Detect which cell encompasses the target text, then output its (X, Y) center coordinate. 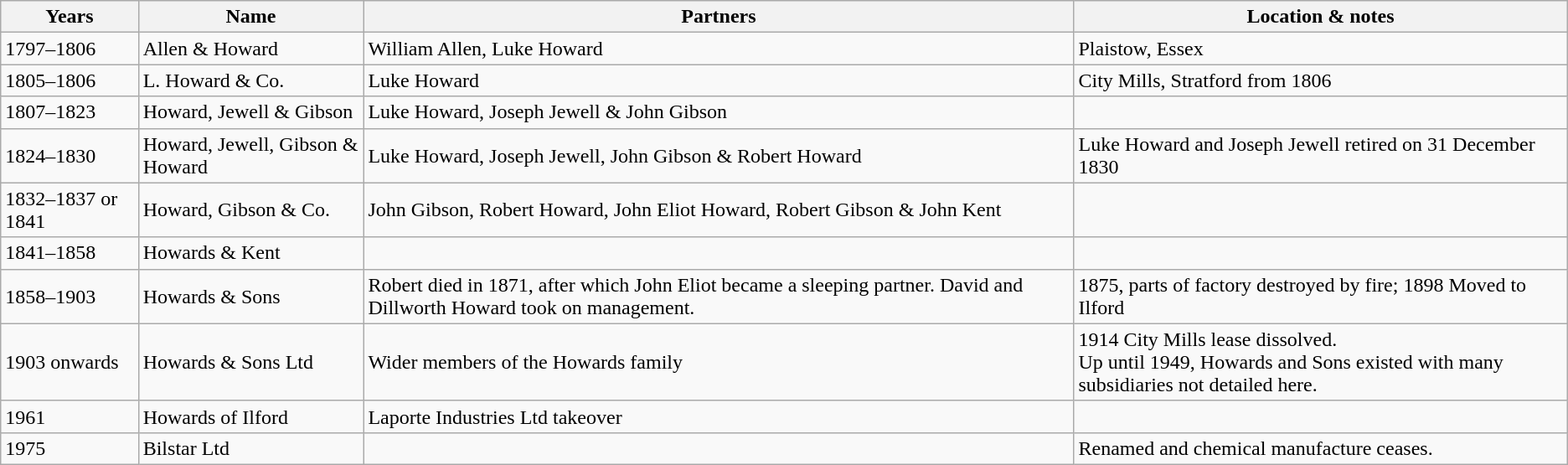
1903 onwards (70, 362)
John Gibson, Robert Howard, John Eliot Howard, Robert Gibson & John Kent (719, 209)
Howard, Gibson & Co. (251, 209)
Luke Howard (719, 80)
Years (70, 17)
Renamed and chemical manufacture ceases. (1320, 448)
1975 (70, 448)
Howards & Kent (251, 253)
Laporte Industries Ltd takeover (719, 416)
Howard, Jewell, Gibson & Howard (251, 156)
Plaistow, Essex (1320, 49)
1875, parts of factory destroyed by fire; 1898 Moved to Ilford (1320, 297)
L. Howard & Co. (251, 80)
Allen & Howard (251, 49)
1858–1903 (70, 297)
Location & notes (1320, 17)
Bilstar Ltd (251, 448)
Howards of Ilford (251, 416)
Robert died in 1871, after which John Eliot became a sleeping partner. David and Dillworth Howard took on management. (719, 297)
Howard, Jewell & Gibson (251, 112)
Howards & Sons Ltd (251, 362)
1797–1806 (70, 49)
1824–1830 (70, 156)
Howards & Sons (251, 297)
1914 City Mills lease dissolved.Up until 1949, Howards and Sons existed with many subsidiaries not detailed here. (1320, 362)
1961 (70, 416)
Wider members of the Howards family (719, 362)
City Mills, Stratford from 1806 (1320, 80)
1807–1823 (70, 112)
William Allen, Luke Howard (719, 49)
Name (251, 17)
1805–1806 (70, 80)
Luke Howard, Joseph Jewell, John Gibson & Robert Howard (719, 156)
Partners (719, 17)
1832–1837 or 1841 (70, 209)
Luke Howard and Joseph Jewell retired on 31 December 1830 (1320, 156)
1841–1858 (70, 253)
Luke Howard, Joseph Jewell & John Gibson (719, 112)
